Search for the cell housing the specified text and yield its [X, Y] center coordinate. 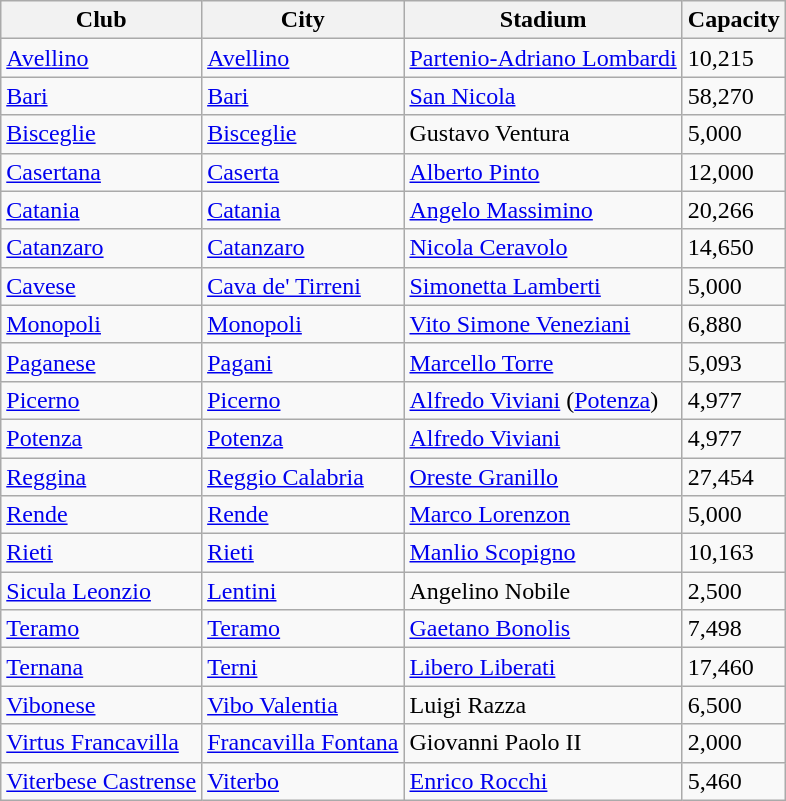
San Nicola [543, 96]
Club [102, 20]
Angelo Massimino [543, 210]
Gaetano Bonolis [543, 629]
Marco Lorenzon [543, 515]
Lentini [303, 591]
5,093 [734, 362]
Alfredo Viviani (Potenza) [543, 400]
Nicola Ceravolo [543, 248]
Casertana [102, 172]
Angelino Nobile [543, 591]
Vibo Valentia [303, 705]
2,500 [734, 591]
5,460 [734, 781]
Manlio Scopigno [543, 553]
Francavilla Fontana [303, 743]
Partenio-Adriano Lombardi [543, 58]
10,163 [734, 553]
Caserta [303, 172]
Luigi Razza [543, 705]
20,266 [734, 210]
Cavese [102, 286]
12,000 [734, 172]
Alberto Pinto [543, 172]
2,000 [734, 743]
14,650 [734, 248]
Vito Simone Veneziani [543, 324]
Simonetta Lamberti [543, 286]
10,215 [734, 58]
Reggina [102, 477]
6,500 [734, 705]
Oreste Granillo [543, 477]
Paganese [102, 362]
Virtus Francavilla [102, 743]
58,270 [734, 96]
Giovanni Paolo II [543, 743]
Pagani [303, 362]
Cava de' Tirreni [303, 286]
7,498 [734, 629]
27,454 [734, 477]
Viterbese Castrense [102, 781]
Alfredo Viviani [543, 438]
City [303, 20]
Libero Liberati [543, 667]
Enrico Rocchi [543, 781]
Gustavo Ventura [543, 134]
Terni [303, 667]
Stadium [543, 20]
Sicula Leonzio [102, 591]
Reggio Calabria [303, 477]
Marcello Torre [543, 362]
Ternana [102, 667]
Capacity [734, 20]
17,460 [734, 667]
Vibonese [102, 705]
6,880 [734, 324]
Viterbo [303, 781]
